Find where the given text appears and provide that cell's center as [X, Y] coordinate. 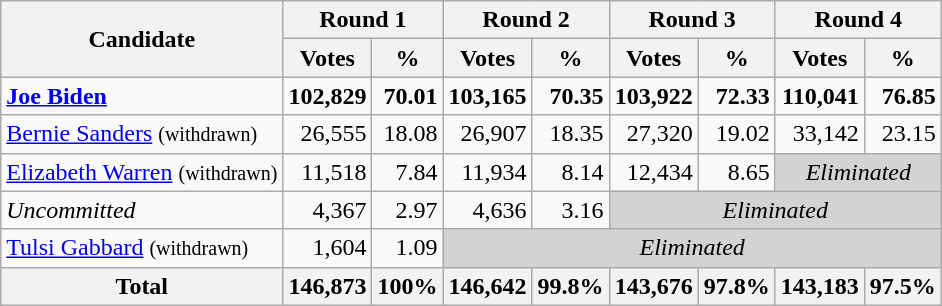
8.14 [570, 172]
Round 3 [692, 20]
18.08 [408, 134]
146,873 [328, 286]
110,041 [820, 96]
103,922 [654, 96]
11,518 [328, 172]
Candidate [142, 39]
146,642 [488, 286]
2.97 [408, 210]
97.5% [902, 286]
8.65 [736, 172]
26,907 [488, 134]
4,636 [488, 210]
26,555 [328, 134]
Round 4 [858, 20]
Total [142, 286]
143,183 [820, 286]
27,320 [654, 134]
97.8% [736, 286]
143,676 [654, 286]
12,434 [654, 172]
1.09 [408, 248]
76.85 [902, 96]
Bernie Sanders (withdrawn) [142, 134]
100% [408, 286]
70.01 [408, 96]
19.02 [736, 134]
Round 1 [363, 20]
7.84 [408, 172]
11,934 [488, 172]
1,604 [328, 248]
Elizabeth Warren (withdrawn) [142, 172]
4,367 [328, 210]
Tulsi Gabbard (withdrawn) [142, 248]
18.35 [570, 134]
72.33 [736, 96]
Joe Biden [142, 96]
3.16 [570, 210]
Uncommitted [142, 210]
103,165 [488, 96]
23.15 [902, 134]
70.35 [570, 96]
Round 2 [526, 20]
102,829 [328, 96]
99.8% [570, 286]
33,142 [820, 134]
